Detect which cell encompasses the target text, then output its [x, y] center coordinate. 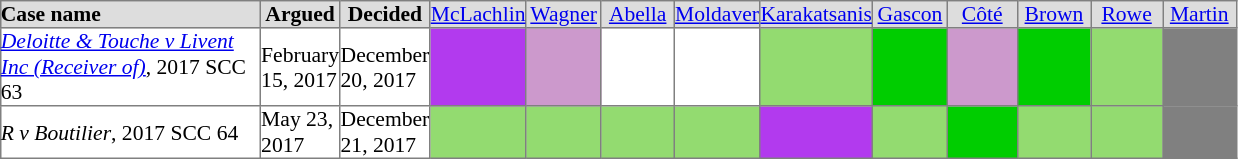
May 23, 2017 [300, 132]
December 21, 2017 [385, 132]
Decided [385, 14]
Martin [1200, 14]
Brown [1054, 14]
Côté [982, 14]
Rowe [1127, 14]
December 20, 2017 [385, 67]
Karakatsanis [816, 14]
Moldaver [716, 14]
Argued [300, 14]
February 15, 2017 [300, 67]
Gascon [910, 14]
R v Boutilier, 2017 SCC 64 [130, 132]
Abella [638, 14]
Case name [130, 14]
McLachlin [478, 14]
Wagner [564, 14]
Deloitte & Touche v Livent Inc (Receiver of), 2017 SCC 63 [130, 67]
